Determine the [X, Y] coordinate at the center of the cell enclosing the given text.  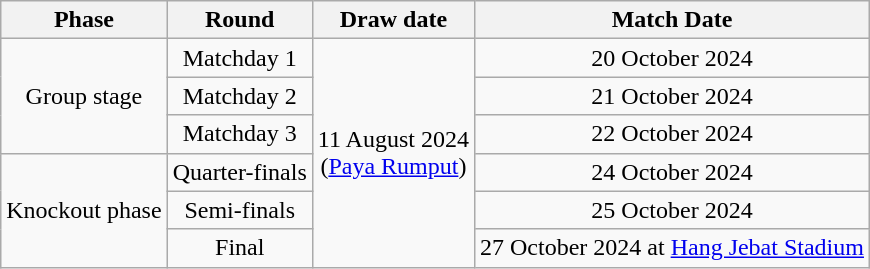
Draw date [393, 20]
Quarter-finals [240, 172]
25 October 2024 [672, 210]
Matchday 3 [240, 134]
Match Date [672, 20]
Matchday 1 [240, 58]
11 August 2024(Paya Rumput) [393, 153]
Final [240, 248]
22 October 2024 [672, 134]
Phase [84, 20]
Round [240, 20]
20 October 2024 [672, 58]
Knockout phase [84, 210]
Group stage [84, 96]
Matchday 2 [240, 96]
21 October 2024 [672, 96]
24 October 2024 [672, 172]
Semi-finals [240, 210]
27 October 2024 at Hang Jebat Stadium [672, 248]
